Determine the (x, y) coordinate at the center of the cell enclosing the given text.  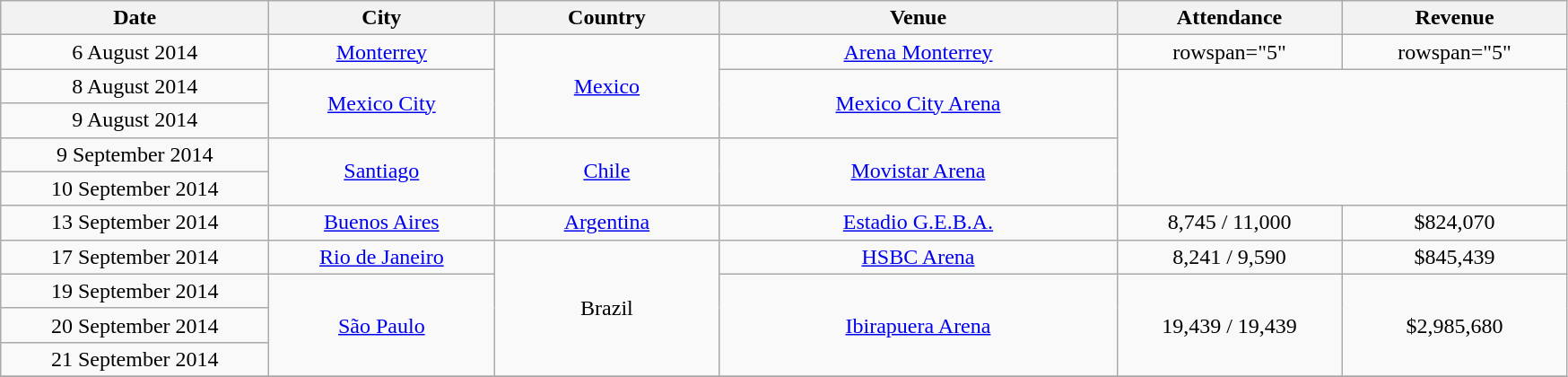
$845,439 (1455, 257)
Buenos Aires (382, 223)
Country (606, 18)
$2,985,680 (1455, 325)
17 September 2014 (135, 257)
Rio de Janeiro (382, 257)
9 August 2014 (135, 120)
13 September 2014 (135, 223)
20 September 2014 (135, 325)
Brazil (606, 308)
8,745 / 11,000 (1229, 223)
21 September 2014 (135, 359)
Venue (919, 18)
Arena Monterrey (919, 52)
8,241 / 9,590 (1229, 257)
Ibirapuera Arena (919, 325)
10 September 2014 (135, 188)
Mexico (606, 86)
Chile (606, 171)
Movistar Arena (919, 171)
19,439 / 19,439 (1229, 325)
8 August 2014 (135, 86)
Mexico City (382, 103)
$824,070 (1455, 223)
Mexico City Arena (919, 103)
Monterrey (382, 52)
Santiago (382, 171)
9 September 2014 (135, 154)
6 August 2014 (135, 52)
São Paulo (382, 325)
Argentina (606, 223)
Date (135, 18)
Estadio G.E.B.A. (919, 223)
Attendance (1229, 18)
HSBC Arena (919, 257)
City (382, 18)
19 September 2014 (135, 291)
Revenue (1455, 18)
